Output the [X, Y] coordinate of the center of the cell containing the given text.  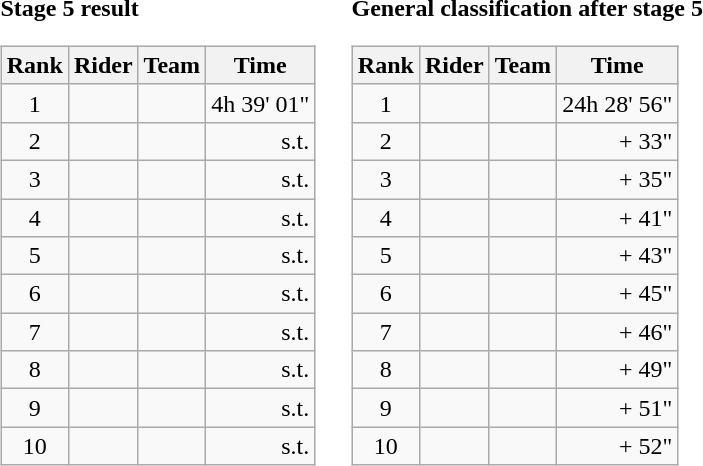
4h 39' 01" [260, 103]
+ 35" [618, 179]
+ 52" [618, 446]
+ 45" [618, 294]
24h 28' 56" [618, 103]
+ 41" [618, 217]
+ 46" [618, 332]
+ 51" [618, 408]
+ 43" [618, 256]
+ 33" [618, 141]
+ 49" [618, 370]
